From the cell containing the given text, extract its center point as [x, y] coordinate. 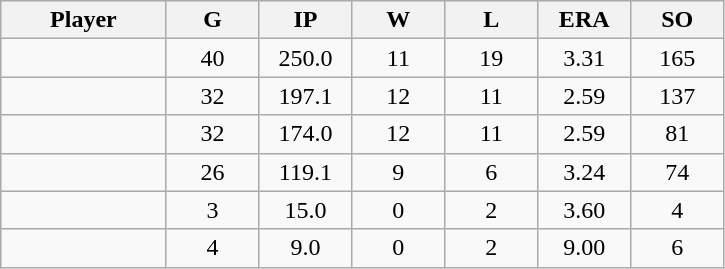
G [212, 20]
19 [492, 58]
9 [398, 172]
3.60 [584, 210]
15.0 [306, 210]
165 [678, 58]
9.0 [306, 248]
IP [306, 20]
197.1 [306, 96]
40 [212, 58]
3 [212, 210]
3.31 [584, 58]
119.1 [306, 172]
ERA [584, 20]
Player [84, 20]
81 [678, 134]
174.0 [306, 134]
74 [678, 172]
26 [212, 172]
137 [678, 96]
L [492, 20]
250.0 [306, 58]
W [398, 20]
3.24 [584, 172]
SO [678, 20]
9.00 [584, 248]
